Locate the cell with the specified text and output its [x, y] center coordinate. 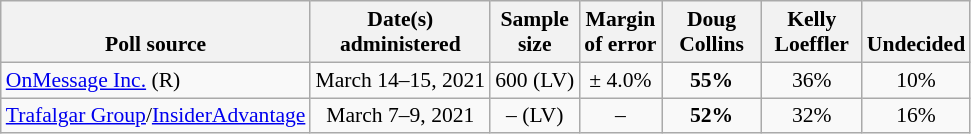
– (LV) [534, 116]
March 7–9, 2021 [400, 116]
10% [916, 80]
32% [812, 116]
52% [712, 116]
Trafalgar Group/InsiderAdvantage [156, 116]
KellyLoeffler [812, 32]
600 (LV) [534, 80]
March 14–15, 2021 [400, 80]
DougCollins [712, 32]
– [620, 116]
36% [812, 80]
OnMessage Inc. (R) [156, 80]
Date(s)administered [400, 32]
55% [712, 80]
± 4.0% [620, 80]
Undecided [916, 32]
Samplesize [534, 32]
Marginof error [620, 32]
16% [916, 116]
Poll source [156, 32]
